Provide the [x, y] coordinate of the cell's center where the given text is located.  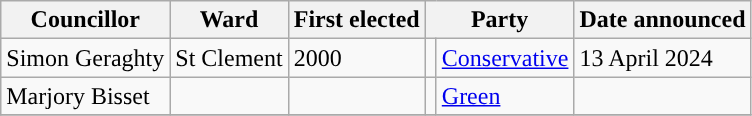
Marjory Bisset [86, 96]
13 April 2024 [662, 58]
Simon Geraghty [86, 58]
Green [505, 96]
First elected [356, 20]
Councillor [86, 20]
Date announced [662, 20]
Ward [229, 20]
Party [500, 20]
2000 [356, 58]
St Clement [229, 58]
Conservative [505, 58]
